From the cell containing the given text, extract its center point as (X, Y) coordinate. 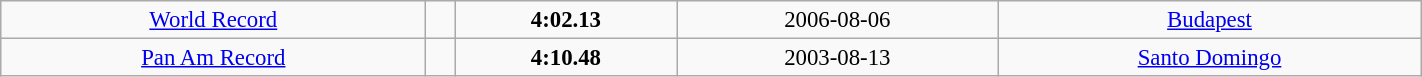
Pan Am Record (214, 58)
2006-08-06 (838, 20)
4:10.48 (566, 58)
4:02.13 (566, 20)
World Record (214, 20)
Budapest (1210, 20)
Santo Domingo (1210, 58)
2003-08-13 (838, 58)
